Identify which cell holds the provided text, then report its (X, Y) central coordinate. 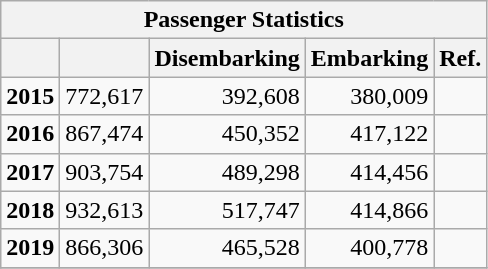
867,474 (104, 134)
392,608 (227, 96)
Disembarking (227, 58)
Embarking (369, 58)
Passenger Statistics (244, 20)
903,754 (104, 172)
517,747 (227, 210)
450,352 (227, 134)
489,298 (227, 172)
414,456 (369, 172)
2019 (30, 248)
2015 (30, 96)
417,122 (369, 134)
932,613 (104, 210)
772,617 (104, 96)
Ref. (460, 58)
2018 (30, 210)
866,306 (104, 248)
380,009 (369, 96)
465,528 (227, 248)
2016 (30, 134)
2017 (30, 172)
414,866 (369, 210)
400,778 (369, 248)
